Return [x, y] of the center of cell containing provided text 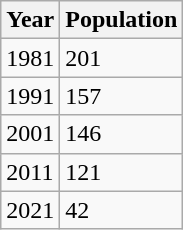
1981 [30, 58]
2021 [30, 210]
157 [122, 96]
42 [122, 210]
1991 [30, 96]
121 [122, 172]
Population [122, 20]
Year [30, 20]
201 [122, 58]
146 [122, 134]
2001 [30, 134]
2011 [30, 172]
